Return [X, Y] of the center of cell containing provided text 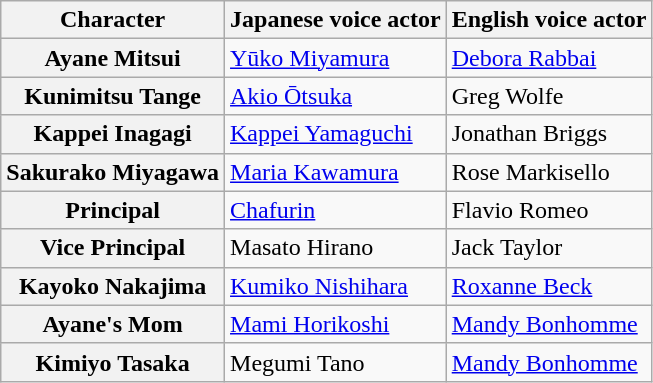
Sakurako Miyagawa [113, 172]
Maria Kawamura [336, 172]
Mami Horikoshi [336, 324]
Jack Taylor [549, 248]
Yūko Miyamura [336, 58]
Ayane Mitsui [113, 58]
Kumiko Nishihara [336, 286]
Principal [113, 210]
Kappei Yamaguchi [336, 134]
Rose Markisello [549, 172]
Kunimitsu Tange [113, 96]
Akio Ōtsuka [336, 96]
Kayoko Nakajima [113, 286]
Kappei Inagagi [113, 134]
Japanese voice actor [336, 20]
Megumi Tano [336, 362]
Flavio Romeo [549, 210]
Character [113, 20]
Debora Rabbai [549, 58]
Roxanne Beck [549, 286]
Kimiyo Tasaka [113, 362]
Chafurin [336, 210]
Masato Hirano [336, 248]
Jonathan Briggs [549, 134]
Vice Principal [113, 248]
Ayane's Mom [113, 324]
Greg Wolfe [549, 96]
English voice actor [549, 20]
